Extract the (X, Y) coordinate from the center of the cell holding the provided text.  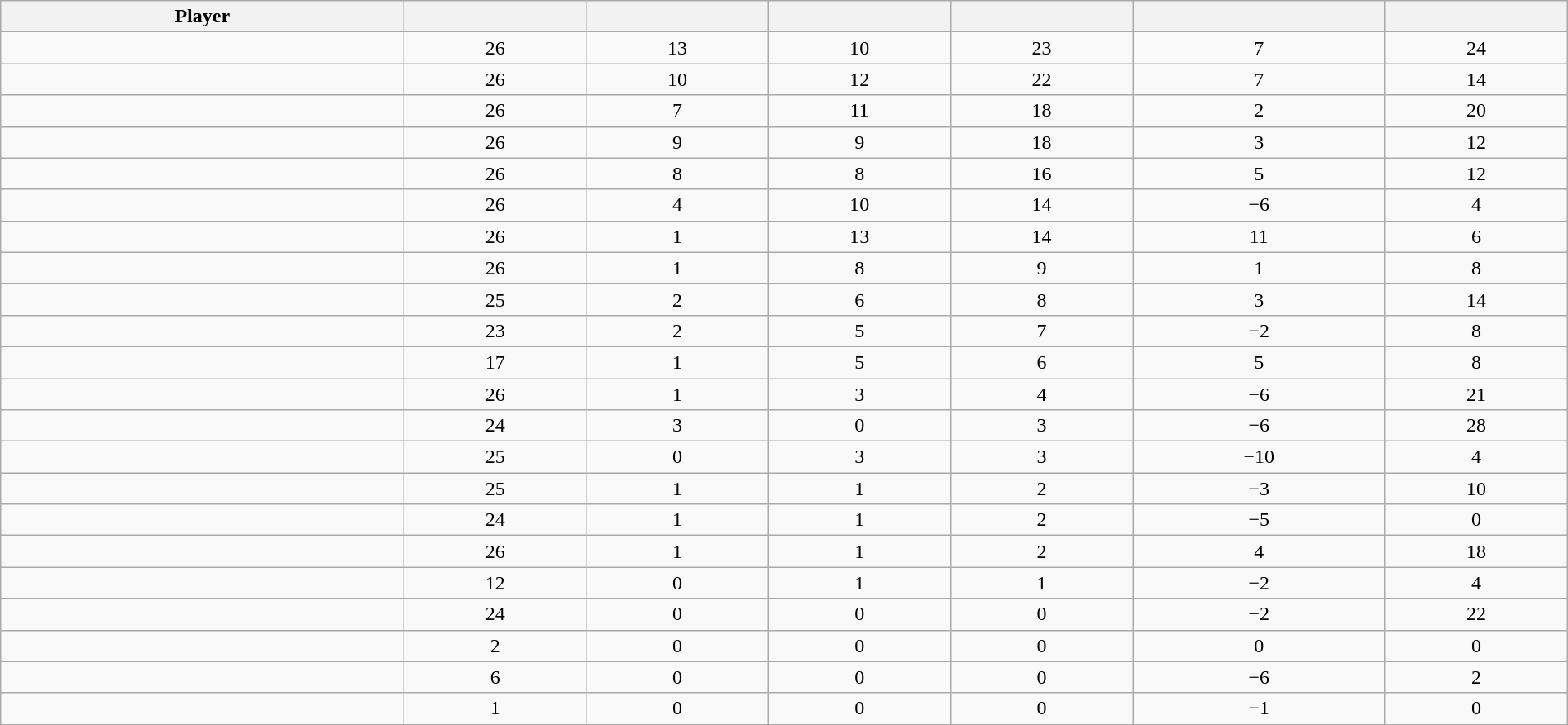
Player (203, 17)
20 (1476, 111)
−5 (1259, 520)
16 (1041, 174)
21 (1476, 394)
−3 (1259, 489)
28 (1476, 426)
−1 (1259, 708)
−10 (1259, 457)
17 (495, 362)
